Scan for the cell matching the given text and deliver its [X, Y] coordinate at center. 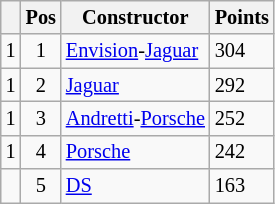
Pos [41, 17]
2 [41, 85]
Andretti-Porsche [136, 118]
Envision-Jaguar [136, 51]
163 [242, 186]
252 [242, 118]
Jaguar [136, 85]
304 [242, 51]
242 [242, 152]
Porsche [136, 152]
292 [242, 85]
5 [41, 186]
DS [136, 186]
4 [41, 152]
Constructor [136, 17]
Points [242, 17]
3 [41, 118]
